Scan for the cell matching the given text and deliver its (x, y) coordinate at center. 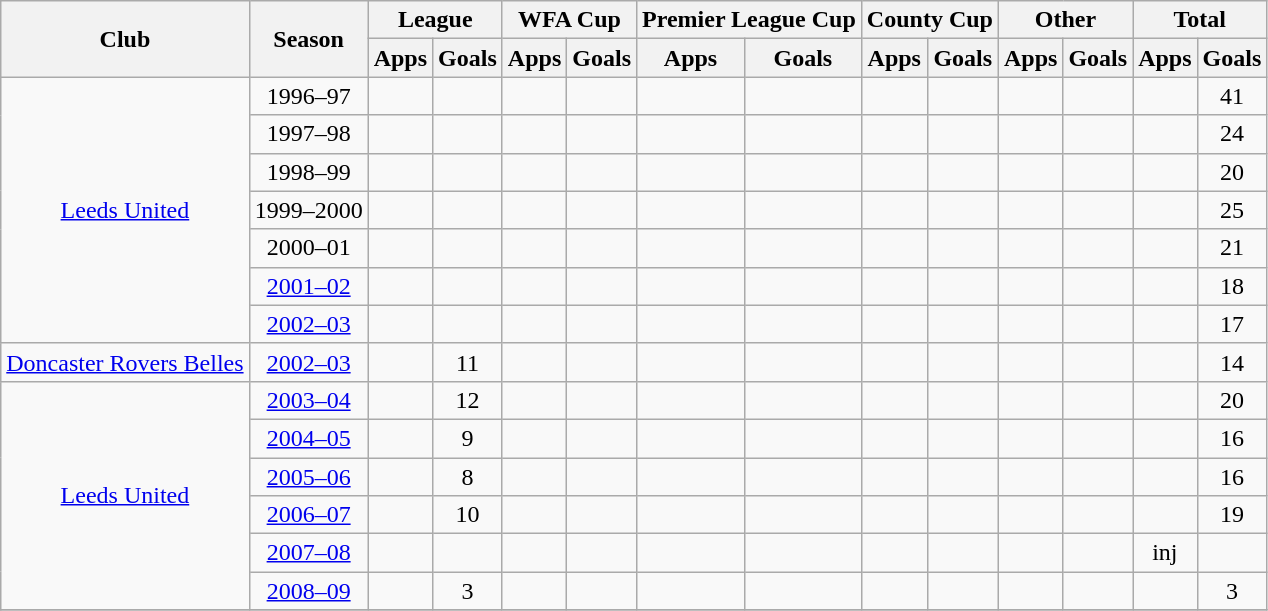
Doncaster Rovers Belles (125, 362)
Premier League Cup (750, 20)
2004–05 (308, 438)
2006–07 (308, 515)
18 (1232, 286)
1999–2000 (308, 210)
Club (125, 39)
Other (1065, 20)
25 (1232, 210)
12 (468, 400)
24 (1232, 134)
9 (468, 438)
1996–97 (308, 96)
21 (1232, 248)
2005–06 (308, 477)
Total (1200, 20)
Season (308, 39)
2003–04 (308, 400)
inj (1165, 553)
17 (1232, 324)
19 (1232, 515)
11 (468, 362)
2007–08 (308, 553)
League (435, 20)
2000–01 (308, 248)
41 (1232, 96)
WFA Cup (569, 20)
1997–98 (308, 134)
2001–02 (308, 286)
14 (1232, 362)
2008–09 (308, 591)
8 (468, 477)
1998–99 (308, 172)
County Cup (930, 20)
10 (468, 515)
